Identify which cell holds the provided text, then report its (x, y) central coordinate. 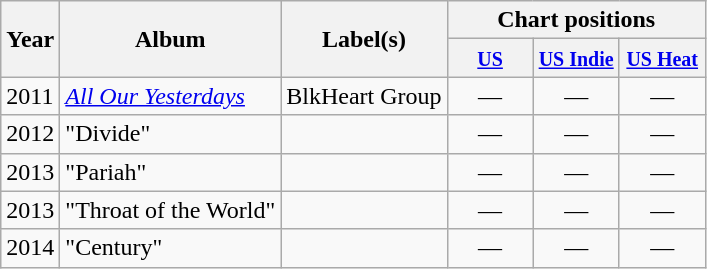
BlkHeart Group (364, 96)
Chart positions (576, 20)
2011 (30, 96)
All Our Yesterdays (170, 96)
US Heat (662, 58)
Year (30, 39)
"Divide" (170, 134)
"Century" (170, 248)
Label(s) (364, 39)
"Pariah" (170, 172)
Album (170, 39)
US (490, 58)
2014 (30, 248)
2012 (30, 134)
"Throat of the World" (170, 210)
US Indie (576, 58)
